Capture the cell that displays the provided text and extract its (x, y) central coordinate. 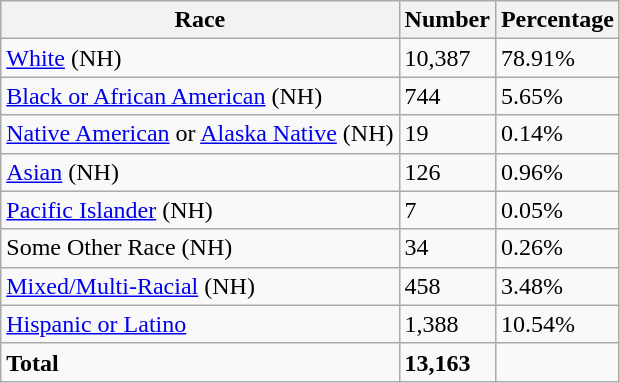
Race (200, 20)
78.91% (557, 58)
0.14% (557, 134)
Some Other Race (NH) (200, 248)
Pacific Islander (NH) (200, 210)
19 (447, 134)
Asian (NH) (200, 172)
1,388 (447, 324)
0.26% (557, 248)
3.48% (557, 286)
Total (200, 362)
White (NH) (200, 58)
10,387 (447, 58)
Number (447, 20)
Native American or Alaska Native (NH) (200, 134)
Hispanic or Latino (200, 324)
Mixed/Multi-Racial (NH) (200, 286)
5.65% (557, 96)
Black or African American (NH) (200, 96)
0.05% (557, 210)
13,163 (447, 362)
458 (447, 286)
10.54% (557, 324)
34 (447, 248)
126 (447, 172)
7 (447, 210)
Percentage (557, 20)
744 (447, 96)
0.96% (557, 172)
